From the cell containing the given text, extract its center point as [X, Y] coordinate. 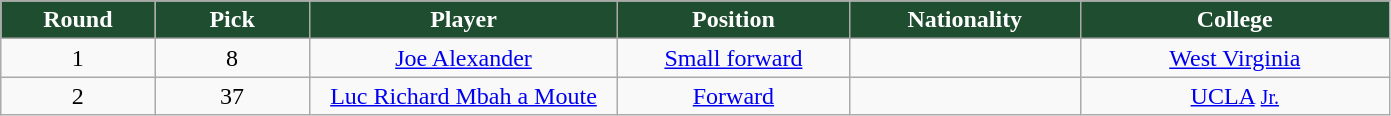
West Virginia [1234, 58]
8 [232, 58]
Joe Alexander [464, 58]
Pick [232, 20]
College [1234, 20]
2 [78, 96]
Player [464, 20]
Round [78, 20]
1 [78, 58]
Position [734, 20]
Nationality [964, 20]
Small forward [734, 58]
Forward [734, 96]
UCLA Jr. [1234, 96]
Luc Richard Mbah a Moute [464, 96]
37 [232, 96]
